For the text-containing cell, return its midpoint in (X, Y) coordinate format. 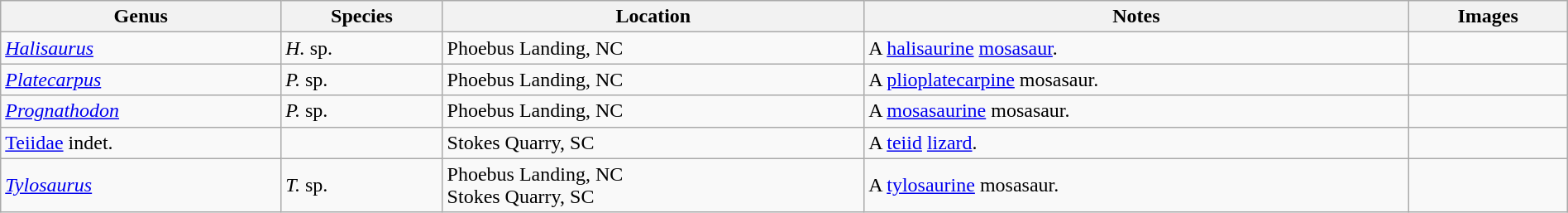
Prognathodon (141, 111)
Species (362, 17)
Teiidae indet. (141, 143)
Phoebus Landing, NCStokes Quarry, SC (653, 186)
H. sp. (362, 48)
A halisaurine mosasaur. (1136, 48)
Halisaurus (141, 48)
Stokes Quarry, SC (653, 143)
Tylosaurus (141, 186)
A plioplatecarpine mosasaur. (1136, 80)
Location (653, 17)
A mosasaurine mosasaur. (1136, 111)
Platecarpus (141, 80)
Notes (1136, 17)
Images (1488, 17)
A teiid lizard. (1136, 143)
Genus (141, 17)
A tylosaurine mosasaur. (1136, 186)
T. sp. (362, 186)
